Provide the (x, y) coordinate of the cell's center where the given text is located.  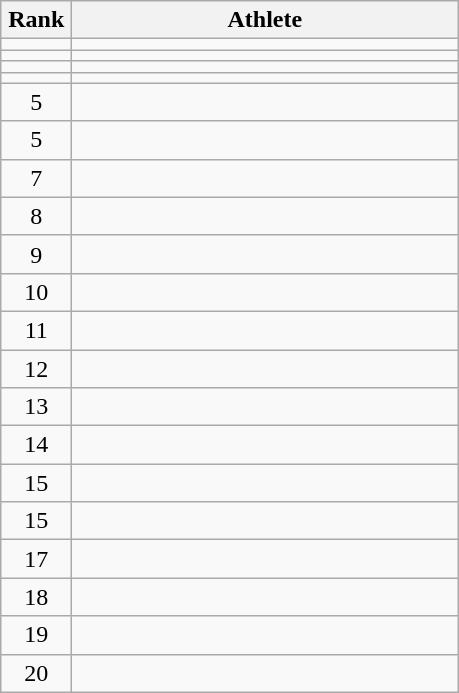
Rank (36, 20)
8 (36, 216)
9 (36, 254)
14 (36, 445)
12 (36, 369)
7 (36, 178)
19 (36, 635)
18 (36, 597)
10 (36, 292)
13 (36, 407)
17 (36, 559)
20 (36, 673)
Athlete (265, 20)
11 (36, 330)
